Extract the [x, y] coordinate from the center of the cell holding the provided text.  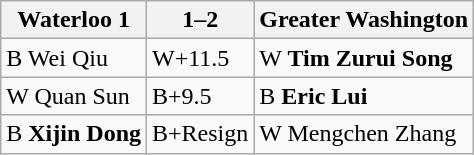
W+11.5 [200, 58]
W Quan Sun [74, 96]
B Wei Qiu [74, 58]
1–2 [200, 20]
B Xijin Dong [74, 134]
B+9.5 [200, 96]
B Eric Lui [364, 96]
Greater Washington [364, 20]
W Tim Zurui Song [364, 58]
Waterloo 1 [74, 20]
W Mengchen Zhang [364, 134]
B+Resign [200, 134]
